From the cell containing the given text, extract its center point as (x, y) coordinate. 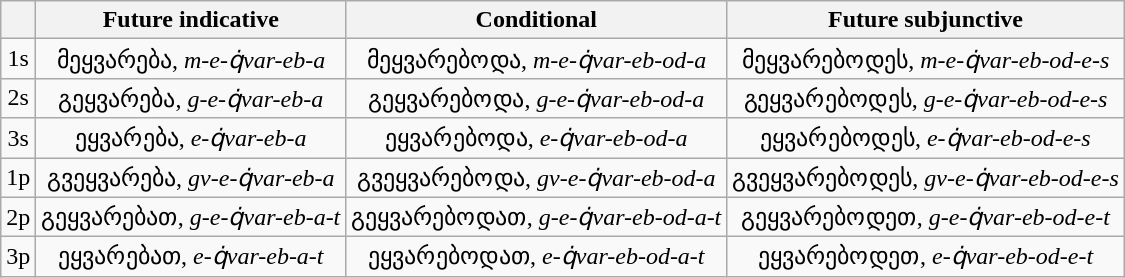
3s (18, 138)
1p (18, 178)
გეყვარება, g-e-q̇var-eb-a (191, 98)
ეყვარებოდეთ, e-q̇var-eb-od-e-t (926, 257)
1s (18, 59)
ეყვარებათ, e-q̇var-eb-a-t (191, 257)
Conditional (536, 20)
Future subjunctive (926, 20)
ეყვარებოდეს, e-q̇var-eb-od-e-s (926, 138)
ეყვარებოდათ, e-q̇var-eb-od-a-t (536, 257)
მეყვარებოდეს, m-e-q̇var-eb-od-e-s (926, 59)
3p (18, 257)
გვეყვარებოდა, gv-e-q̇var-eb-od-a (536, 178)
გეყვარებათ, g-e-q̇var-eb-a-t (191, 217)
გეყვარებოდათ, g-e-q̇var-eb-od-a-t (536, 217)
ეყვარება, e-q̇var-eb-a (191, 138)
მეყვარება, m-e-q̇var-eb-a (191, 59)
ეყვარებოდა, e-q̇var-eb-od-a (536, 138)
Future indicative (191, 20)
გეყვარებოდეთ, g-e-q̇var-eb-od-e-t (926, 217)
გეყვარებოდეს, g-e-q̇var-eb-od-e-s (926, 98)
მეყვარებოდა, m-e-q̇var-eb-od-a (536, 59)
გვეყვარებოდეს, gv-e-q̇var-eb-od-e-s (926, 178)
გეყვარებოდა, g-e-q̇var-eb-od-a (536, 98)
2s (18, 98)
2p (18, 217)
გვეყვარება, gv-e-q̇var-eb-a (191, 178)
